Extract the (X, Y) coordinate from the center of the cell holding the provided text.  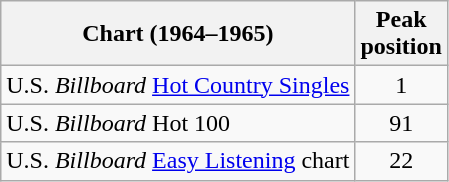
U.S. Billboard Hot Country Singles (178, 85)
U.S. Billboard Hot 100 (178, 123)
Peakposition (401, 34)
1 (401, 85)
91 (401, 123)
U.S. Billboard Easy Listening chart (178, 161)
Chart (1964–1965) (178, 34)
22 (401, 161)
